Find where the given text appears and provide that cell's center as [x, y] coordinate. 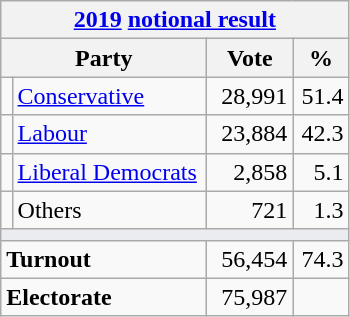
Electorate [104, 297]
75,987 [250, 297]
Turnout [104, 259]
23,884 [250, 134]
Labour [110, 134]
Others [110, 210]
2,858 [250, 172]
Vote [250, 58]
% [321, 58]
2019 notional result [175, 20]
721 [250, 210]
42.3 [321, 134]
74.3 [321, 259]
56,454 [250, 259]
Liberal Democrats [110, 172]
5.1 [321, 172]
28,991 [250, 96]
Party [104, 58]
51.4 [321, 96]
1.3 [321, 210]
Conservative [110, 96]
